From the cell containing the given text, extract its center point as [X, Y] coordinate. 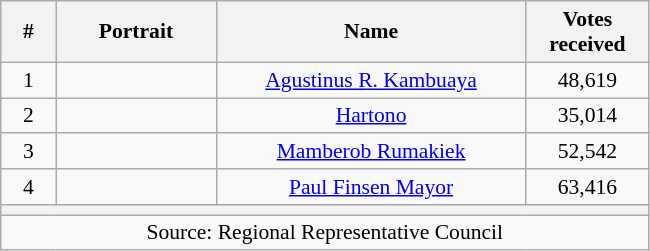
Mamberob Rumakiek [371, 152]
Hartono [371, 116]
# [28, 32]
3 [28, 152]
Source: Regional Representative Council [325, 233]
Paul Finsen Mayor [371, 187]
Name [371, 32]
Agustinus R. Kambuaya [371, 80]
1 [28, 80]
35,014 [588, 116]
48,619 [588, 80]
63,416 [588, 187]
Portrait [136, 32]
2 [28, 116]
52,542 [588, 152]
Votes received [588, 32]
4 [28, 187]
